Output the [X, Y] coordinate of the center of the cell containing the given text.  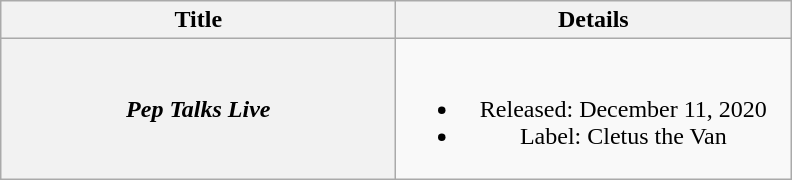
Title [198, 20]
Pep Talks Live [198, 109]
Details [594, 20]
Released: December 11, 2020Label: Cletus the Van [594, 109]
